Find where the given text appears and provide that cell's center as (x, y) coordinate. 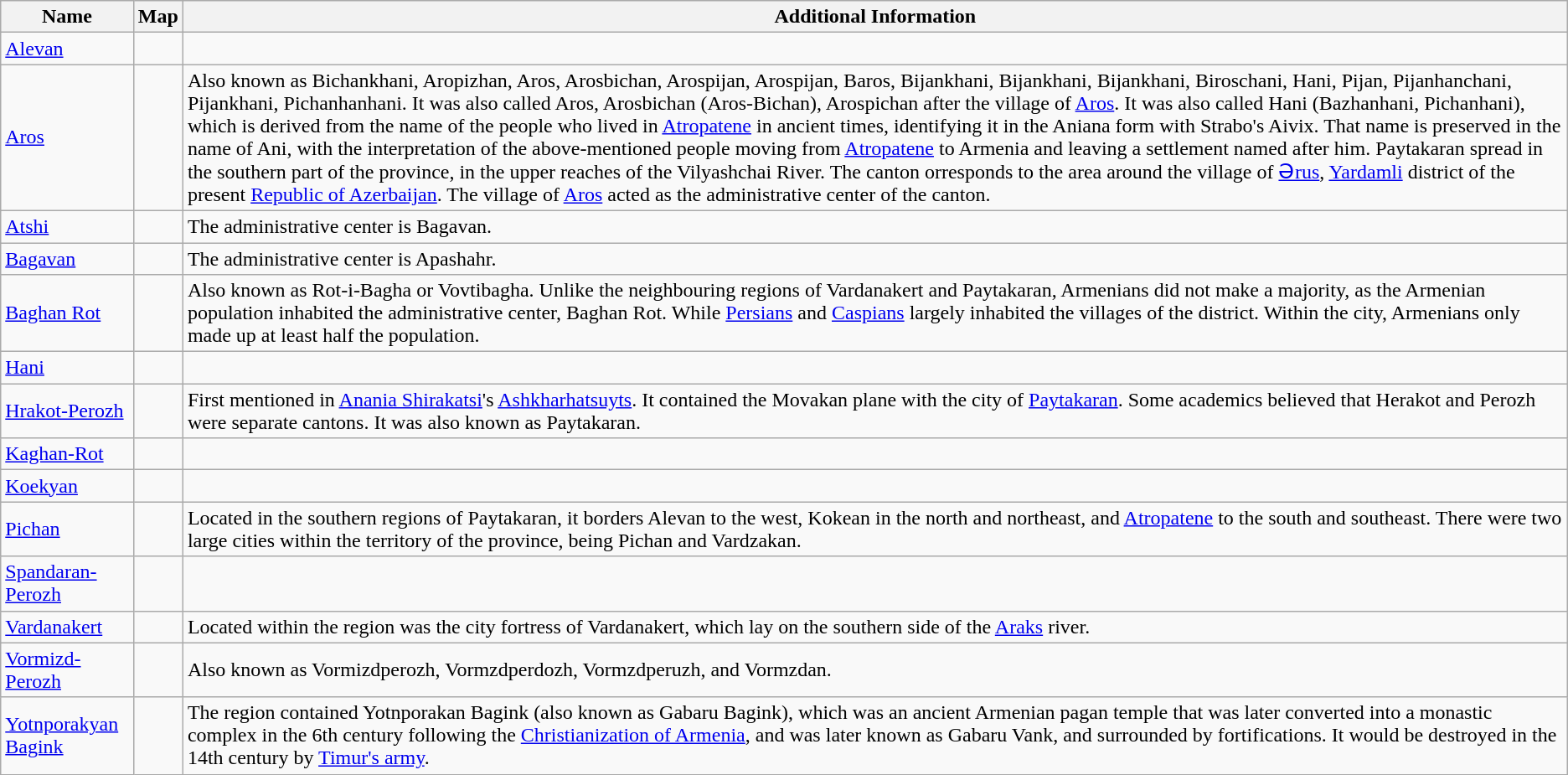
Yotnporakyan Bagink (67, 736)
Name (67, 17)
Atshi (67, 226)
The administrative center is Apashahr. (874, 259)
Spandaran-Perozh (67, 583)
Bagavan (67, 259)
Pichan (67, 530)
Koekyan (67, 486)
Located within the region was the city fortress of Vardanakert, which lay on the southern side of the Araks river. (874, 627)
Alevan (67, 49)
Also known as Vormizdperozh, Vormzdperdozh, Vormzdperuzh, and Vormzdan. (874, 670)
Aros (67, 137)
Baghan Rot (67, 313)
Map (157, 17)
Hani (67, 368)
Hrakot-Perozh (67, 411)
Vardanakert (67, 627)
Vormizd-Perozh (67, 670)
Kaghan-Rot (67, 454)
The administrative center is Bagavan. (874, 226)
Additional Information (874, 17)
